For the text-containing cell, return its midpoint in (X, Y) coordinate format. 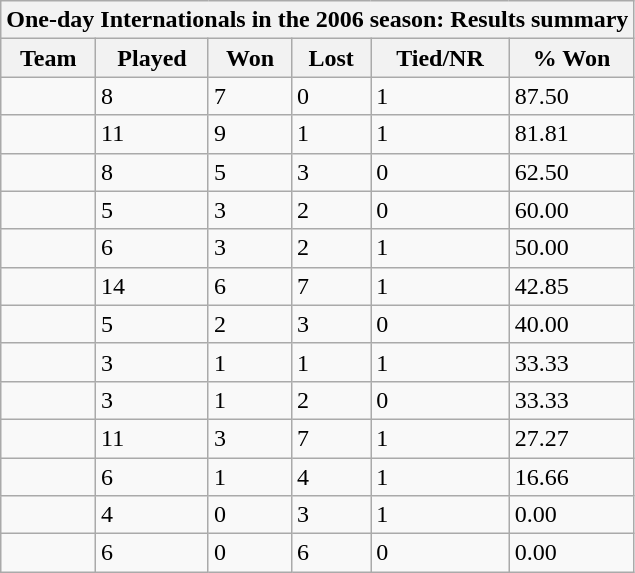
9 (250, 134)
Lost (330, 58)
50.00 (572, 248)
% Won (572, 58)
62.50 (572, 172)
60.00 (572, 210)
One-day Internationals in the 2006 season: Results summary (318, 20)
27.27 (572, 438)
16.66 (572, 477)
Played (152, 58)
81.81 (572, 134)
Team (48, 58)
87.50 (572, 96)
40.00 (572, 324)
Won (250, 58)
Tied/NR (440, 58)
42.85 (572, 286)
14 (152, 286)
